Output the (X, Y) coordinate of the center of the cell containing the given text.  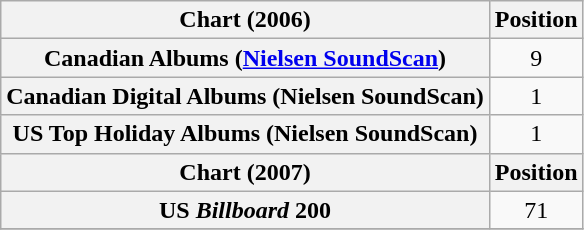
71 (536, 210)
Chart (2007) (246, 172)
Chart (2006) (246, 20)
US Top Holiday Albums (Nielsen SoundScan) (246, 134)
US Billboard 200 (246, 210)
9 (536, 58)
Canadian Albums (Nielsen SoundScan) (246, 58)
Canadian Digital Albums (Nielsen SoundScan) (246, 96)
